Return [x, y] of the center of cell containing provided text 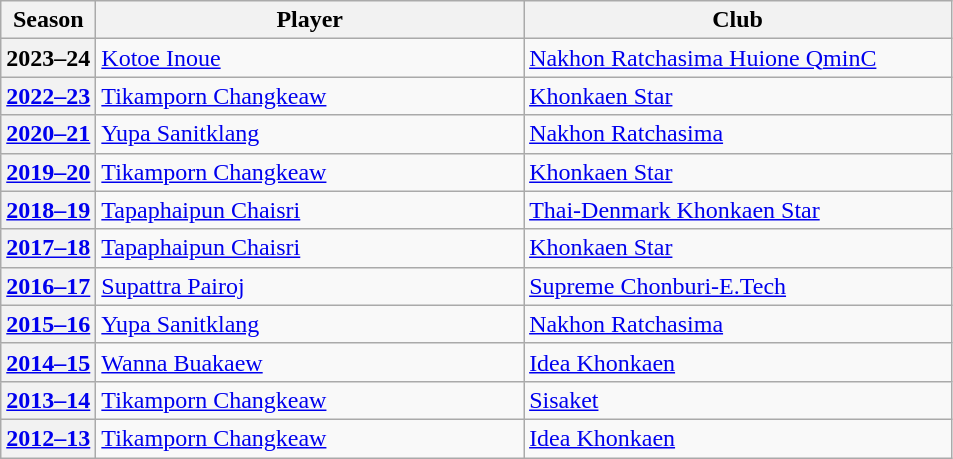
2016–17 [48, 286]
Kotoe Inoue [310, 58]
Club [738, 20]
Supattra Pairoj [310, 286]
2022–23 [48, 96]
Thai-Denmark Khonkaen Star [738, 210]
2020–21 [48, 134]
2015–16 [48, 324]
2018–19 [48, 210]
Season [48, 20]
2013–14 [48, 400]
Nakhon Ratchasima Huione QminC [738, 58]
2014–15 [48, 362]
Wanna Buakaew [310, 362]
2023–24 [48, 58]
Player [310, 20]
2017–18 [48, 248]
2012–13 [48, 438]
Sisaket [738, 400]
2019–20 [48, 172]
Supreme Chonburi-E.Tech [738, 286]
